Capture the cell that displays the provided text and extract its [x, y] central coordinate. 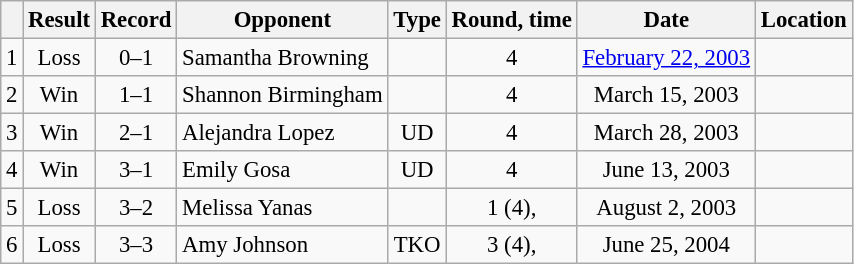
February 22, 2003 [666, 58]
1 [12, 58]
Type [417, 20]
Record [136, 20]
Amy Johnson [282, 245]
Shannon Birmingham [282, 95]
1 (4), [512, 208]
Alejandra Lopez [282, 133]
Samantha Browning [282, 58]
Location [804, 20]
3–2 [136, 208]
Result [60, 20]
3–3 [136, 245]
2–1 [136, 133]
March 28, 2003 [666, 133]
0–1 [136, 58]
TKO [417, 245]
6 [12, 245]
2 [12, 95]
August 2, 2003 [666, 208]
3 (4), [512, 245]
1–1 [136, 95]
5 [12, 208]
March 15, 2003 [666, 95]
June 13, 2003 [666, 170]
3–1 [136, 170]
Round, time [512, 20]
Emily Gosa [282, 170]
3 [12, 133]
Date [666, 20]
June 25, 2004 [666, 245]
Melissa Yanas [282, 208]
Opponent [282, 20]
